Search for the cell housing the specified text and yield its [X, Y] center coordinate. 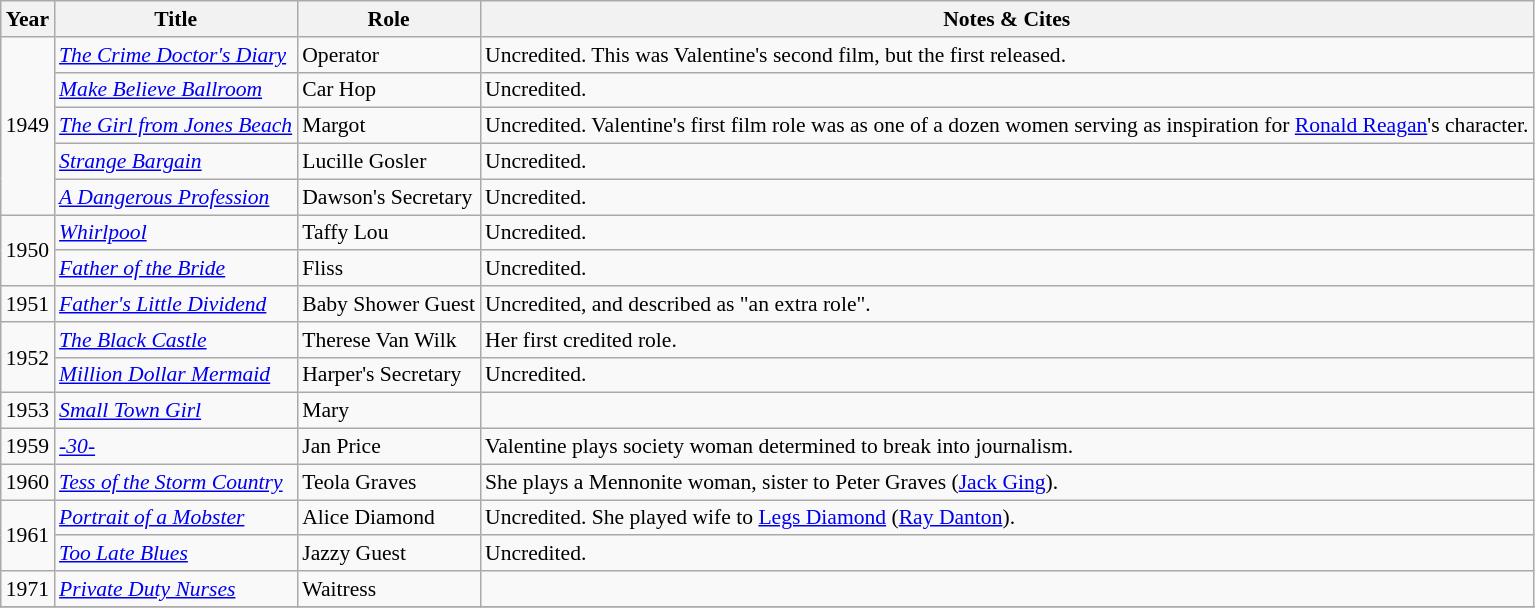
Father of the Bride [176, 269]
1961 [28, 536]
Jan Price [388, 447]
1953 [28, 411]
Dawson's Secretary [388, 197]
Title [176, 19]
Teola Graves [388, 482]
She plays a Mennonite woman, sister to Peter Graves (Jack Ging). [1006, 482]
Waitress [388, 589]
Therese Van Wilk [388, 340]
Whirlpool [176, 233]
Lucille Gosler [388, 162]
Small Town Girl [176, 411]
Taffy Lou [388, 233]
Her first credited role. [1006, 340]
1960 [28, 482]
Valentine plays society woman determined to break into journalism. [1006, 447]
1952 [28, 358]
Uncredited. Valentine's first film role was as one of a dozen women serving as inspiration for Ronald Reagan's character. [1006, 126]
Portrait of a Mobster [176, 518]
Million Dollar Mermaid [176, 375]
Too Late Blues [176, 554]
Strange Bargain [176, 162]
The Crime Doctor's Diary [176, 55]
Private Duty Nurses [176, 589]
Car Hop [388, 90]
Role [388, 19]
Operator [388, 55]
-30- [176, 447]
The Girl from Jones Beach [176, 126]
Jazzy Guest [388, 554]
1971 [28, 589]
Notes & Cites [1006, 19]
Alice Diamond [388, 518]
Margot [388, 126]
Harper's Secretary [388, 375]
Fliss [388, 269]
1959 [28, 447]
Father's Little Dividend [176, 304]
Uncredited. This was Valentine's second film, but the first released. [1006, 55]
A Dangerous Profession [176, 197]
1949 [28, 126]
Tess of the Storm Country [176, 482]
The Black Castle [176, 340]
1950 [28, 250]
Mary [388, 411]
Make Believe Ballroom [176, 90]
1951 [28, 304]
Baby Shower Guest [388, 304]
Uncredited. She played wife to Legs Diamond (Ray Danton). [1006, 518]
Year [28, 19]
Uncredited, and described as "an extra role". [1006, 304]
